Determine the [x, y] coordinate at the center of the cell enclosing the given text.  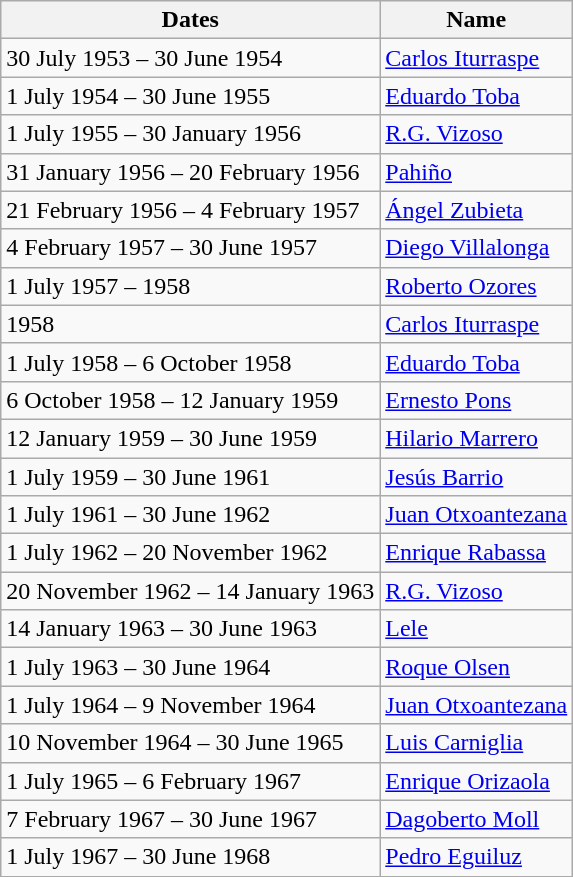
1 July 1967 – 30 June 1968 [190, 857]
Pedro Eguiluz [476, 857]
Luis Carniglia [476, 743]
14 January 1963 – 30 June 1963 [190, 629]
1 July 1962 – 20 November 1962 [190, 553]
10 November 1964 – 30 June 1965 [190, 743]
Lele [476, 629]
1958 [190, 324]
1 July 1961 – 30 June 1962 [190, 515]
30 July 1953 – 30 June 1954 [190, 58]
Jesús Barrio [476, 477]
31 January 1956 – 20 February 1956 [190, 172]
Dates [190, 20]
7 February 1967 – 30 June 1967 [190, 819]
Ernesto Pons [476, 400]
Name [476, 20]
1 July 1957 – 1958 [190, 286]
1 July 1963 – 30 June 1964 [190, 667]
1 July 1954 – 30 June 1955 [190, 96]
Diego Villalonga [476, 248]
Dagoberto Moll [476, 819]
Enrique Orizaola [476, 781]
1 July 1958 – 6 October 1958 [190, 362]
Pahiño [476, 172]
Roque Olsen [476, 667]
4 February 1957 – 30 June 1957 [190, 248]
Enrique Rabassa [476, 553]
6 October 1958 – 12 January 1959 [190, 400]
20 November 1962 – 14 January 1963 [190, 591]
21 February 1956 – 4 February 1957 [190, 210]
Ángel Zubieta [476, 210]
Hilario Marrero [476, 438]
1 July 1959 – 30 June 1961 [190, 477]
Roberto Ozores [476, 286]
1 July 1955 – 30 January 1956 [190, 134]
12 January 1959 – 30 June 1959 [190, 438]
1 July 1965 – 6 February 1967 [190, 781]
1 July 1964 – 9 November 1964 [190, 705]
